Scan for the cell matching the given text and deliver its (X, Y) coordinate at center. 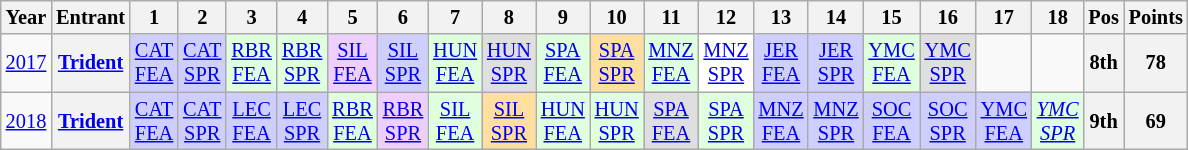
14 (836, 17)
Year (26, 17)
Points (1156, 17)
LECFEA (251, 121)
9th (1103, 121)
12 (726, 17)
9 (563, 17)
JERFEA (780, 63)
8 (509, 17)
8th (1103, 63)
JERSPR (836, 63)
7 (455, 17)
Entrant (90, 17)
6 (403, 17)
1 (154, 17)
16 (948, 17)
13 (780, 17)
78 (1156, 63)
17 (1004, 17)
5 (352, 17)
10 (617, 17)
Pos (1103, 17)
18 (1058, 17)
15 (891, 17)
3 (251, 17)
2018 (26, 121)
LECSPR (302, 121)
4 (302, 17)
11 (672, 17)
69 (1156, 121)
2017 (26, 63)
SOCFEA (891, 121)
2 (202, 17)
SOCSPR (948, 121)
